Pinpoint the cell where the given text exists, returning its (x, y) midpoint coordinate. 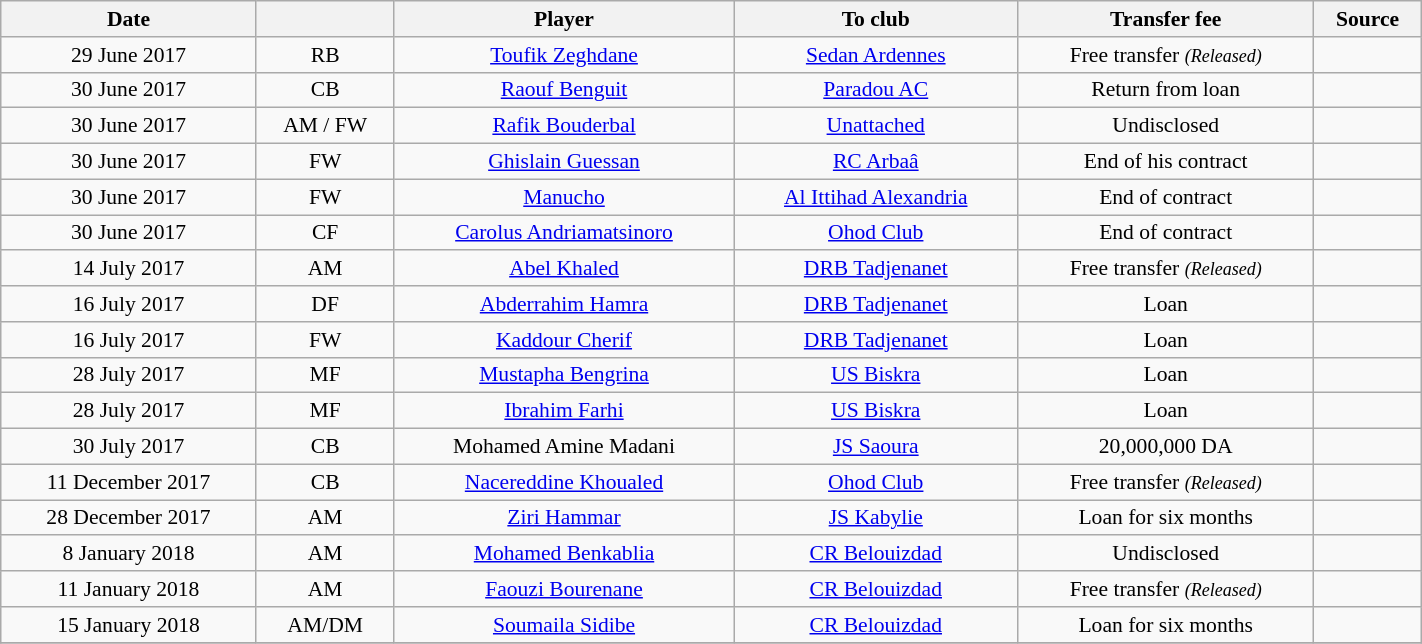
Sedan Ardennes (876, 55)
JS Kabylie (876, 518)
Faouzi Bourenane (564, 589)
CF (325, 233)
Mustapha Bengrina (564, 375)
RB (325, 55)
8 January 2018 (128, 554)
Rafik Bouderbal (564, 126)
Soumaila Sidibe (564, 625)
14 July 2017 (128, 269)
29 June 2017 (128, 55)
Manucho (564, 197)
End of his contract (1166, 162)
DF (325, 304)
28 December 2017 (128, 518)
30 July 2017 (128, 447)
Kaddour Cherif (564, 340)
Carolus Andriamatsinoro (564, 233)
Ibrahim Farhi (564, 411)
Toufik Zeghdane (564, 55)
Source (1368, 19)
Raouf Benguit (564, 90)
Unattached (876, 126)
Ziri Hammar (564, 518)
Player (564, 19)
11 January 2018 (128, 589)
JS Saoura (876, 447)
Nacereddine Khoualed (564, 482)
20,000,000 DA (1166, 447)
RC Arbaâ (876, 162)
11 December 2017 (128, 482)
Date (128, 19)
Abderrahim Hamra (564, 304)
Return from loan (1166, 90)
To club (876, 19)
Mohamed Amine Madani (564, 447)
Mohamed Benkablia (564, 554)
Ghislain Guessan (564, 162)
AM/DM (325, 625)
Paradou AC (876, 90)
15 January 2018 (128, 625)
AM / FW (325, 126)
Abel Khaled (564, 269)
Transfer fee (1166, 19)
Al Ittihad Alexandria (876, 197)
